Detect which cell encompasses the target text, then output its [x, y] center coordinate. 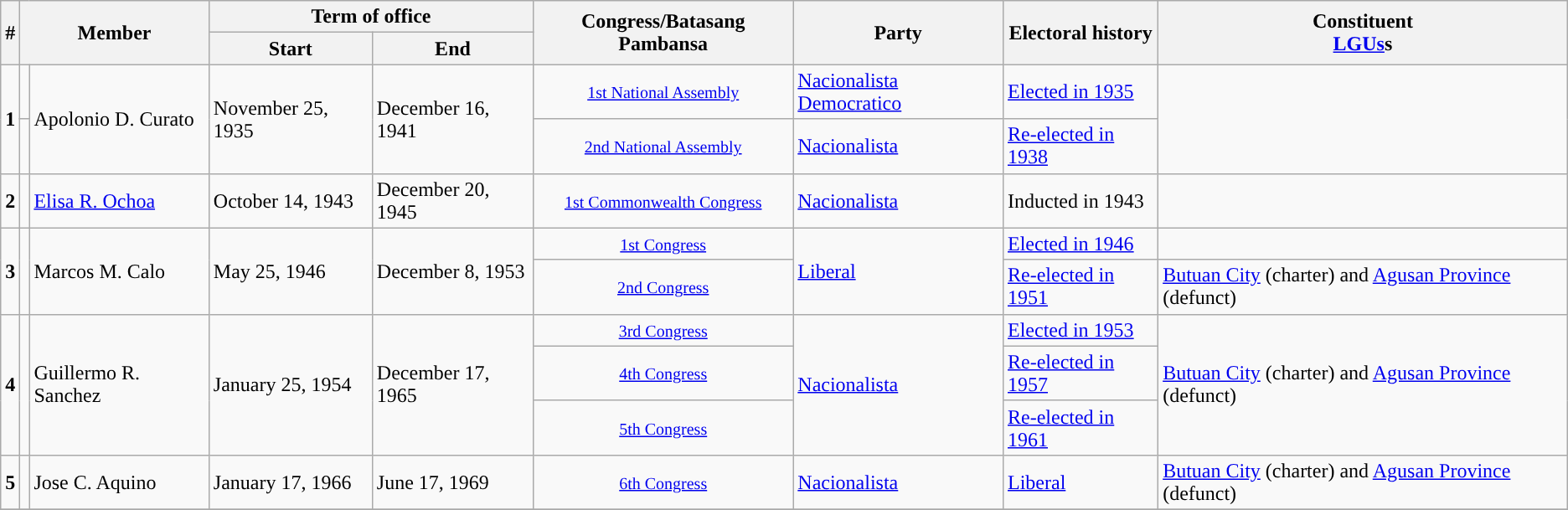
6th Congress [663, 482]
2nd National Assembly [663, 146]
1st National Assembly [663, 92]
5 [10, 482]
Elected in 1953 [1081, 330]
4 [10, 384]
December 20, 1945 [452, 201]
Congress/Batasang Pambansa [663, 33]
Re-elected in 1957 [1081, 373]
Elected in 1935 [1081, 92]
Re-elected in 1938 [1081, 146]
Re-elected in 1961 [1081, 427]
1st Commonwealth Congress [663, 201]
November 25, 1935 [290, 119]
# [10, 33]
Guillermo R. Sanchez [119, 384]
June 17, 1969 [452, 482]
2nd Congress [663, 286]
Start [290, 49]
Member [114, 33]
Party [898, 33]
2 [10, 201]
4th Congress [663, 373]
Term of office [370, 17]
5th Congress [663, 427]
Electoral history [1081, 33]
Inducted in 1943 [1081, 201]
1st Congress [663, 244]
End [452, 49]
ConstituentLGUss [1364, 33]
January 17, 1966 [290, 482]
October 14, 1943 [290, 201]
1 [10, 119]
Elisa R. Ochoa [119, 201]
December 8, 1953 [452, 271]
December 17, 1965 [452, 384]
3rd Congress [663, 330]
Jose C. Aquino [119, 482]
Apolonio D. Curato [119, 119]
January 25, 1954 [290, 384]
Re-elected in 1951 [1081, 286]
May 25, 1946 [290, 271]
3 [10, 271]
Elected in 1946 [1081, 244]
December 16, 1941 [452, 119]
Nacionalista Democratico [898, 92]
Marcos M. Calo [119, 271]
